Return the [X, Y] coordinate for the center point of the cell that contains the specified text.  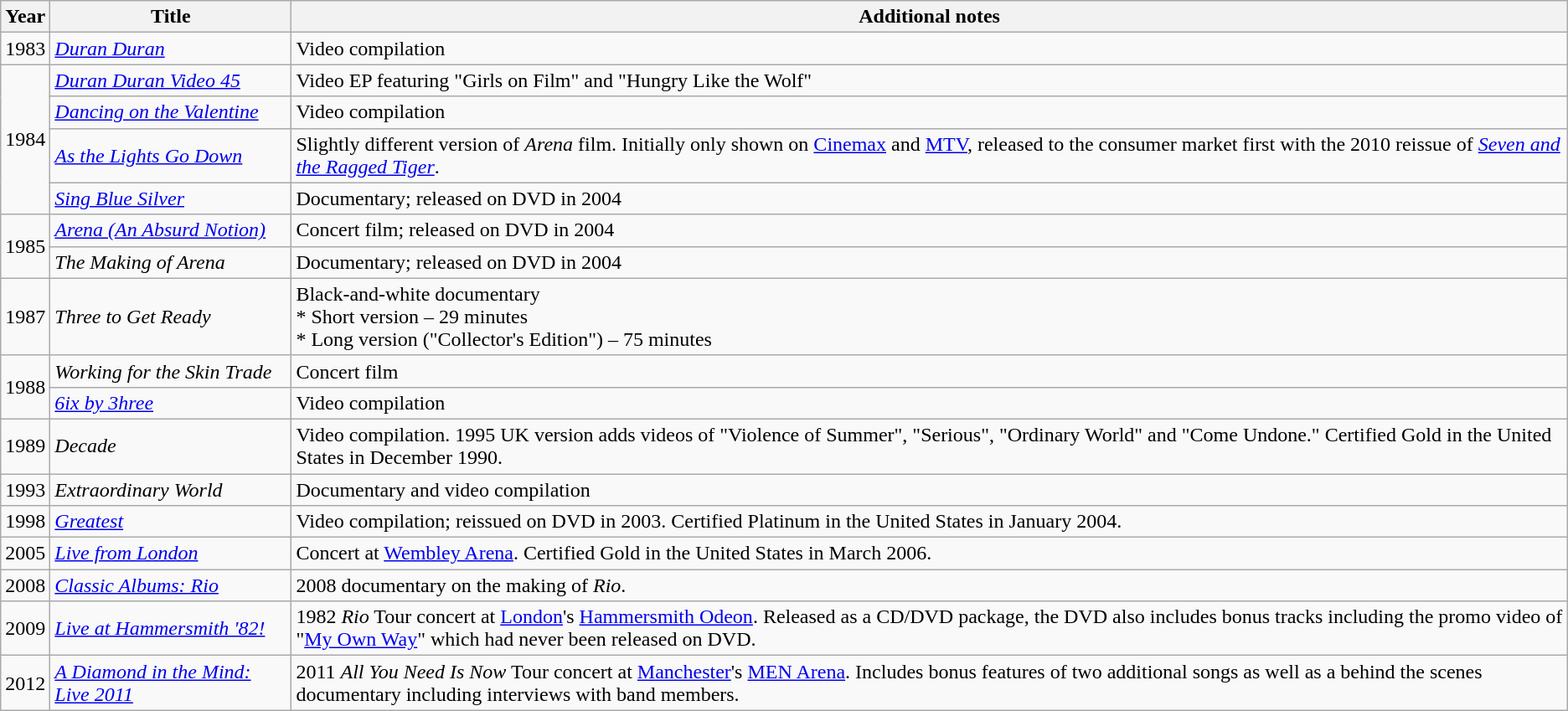
Live at Hammersmith '82! [171, 628]
Working for the Skin Trade [171, 371]
Concert film [930, 371]
Title [171, 17]
Extraordinary World [171, 490]
1998 [25, 522]
Additional notes [930, 17]
Concert at Wembley Arena. Certified Gold in the United States in March 2006. [930, 554]
1985 [25, 246]
1989 [25, 446]
Three to Get Ready [171, 317]
Video EP featuring "Girls on Film" and "Hungry Like the Wolf" [930, 80]
Black-and-white documentary* Short version – 29 minutes* Long version ("Collector's Edition") – 75 minutes [930, 317]
Decade [171, 446]
A Diamond in the Mind: Live 2011 [171, 683]
1983 [25, 49]
Sing Blue Silver [171, 198]
1987 [25, 317]
Duran Duran Video 45 [171, 80]
Live from London [171, 554]
6ix by 3hree [171, 403]
As the Lights Go Down [171, 156]
2005 [25, 554]
Greatest [171, 522]
2012 [25, 683]
Duran Duran [171, 49]
The Making of Arena [171, 262]
1988 [25, 387]
Documentary and video compilation [930, 490]
Dancing on the Valentine [171, 112]
1993 [25, 490]
Year [25, 17]
2009 [25, 628]
2008 [25, 585]
Video compilation; reissued on DVD in 2003. Certified Platinum in the United States in January 2004. [930, 522]
2008 documentary on the making of Rio. [930, 585]
Concert film; released on DVD in 2004 [930, 230]
Classic Albums: Rio [171, 585]
Arena (An Absurd Notion) [171, 230]
1984 [25, 139]
